Provide the (X, Y) coordinate of the cell's center where the given text is located.  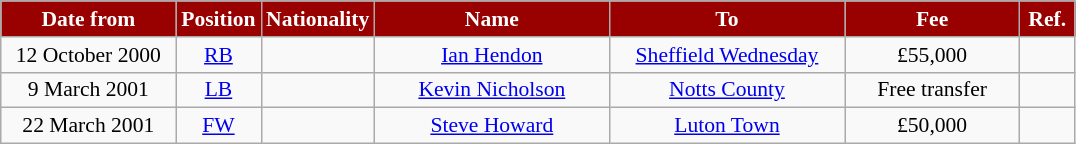
9 March 2001 (88, 90)
Luton Town (726, 126)
Ref. (1048, 19)
FW (218, 126)
12 October 2000 (88, 55)
Fee (932, 19)
Date from (88, 19)
Nationality (318, 19)
Kevin Nicholson (492, 90)
Ian Hendon (492, 55)
£55,000 (932, 55)
22 March 2001 (88, 126)
Position (218, 19)
Notts County (726, 90)
Sheffield Wednesday (726, 55)
LB (218, 90)
RB (218, 55)
Free transfer (932, 90)
To (726, 19)
Name (492, 19)
£50,000 (932, 126)
Steve Howard (492, 126)
